Find where the given text appears and provide that cell's center as [x, y] coordinate. 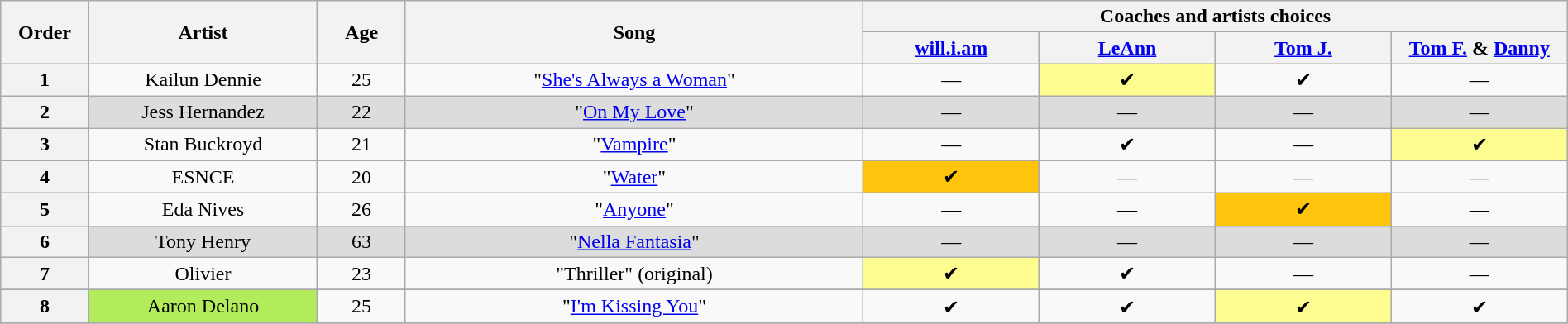
Tony Henry [203, 241]
"Water" [633, 177]
LeAnn [1128, 48]
"She's Always a Woman" [633, 80]
22 [361, 112]
"On My Love" [633, 112]
Olivier [203, 274]
will.i.am [951, 48]
63 [361, 241]
4 [45, 177]
Coaches and artists choices [1216, 17]
"Anyone" [633, 210]
"Vampire" [633, 144]
Artist [203, 32]
7 [45, 274]
Kailun Dennie [203, 80]
8 [45, 307]
26 [361, 210]
20 [361, 177]
Aaron Delano [203, 307]
Tom J. [1303, 48]
2 [45, 112]
6 [45, 241]
Jess Hernandez [203, 112]
"Thriller" (original) [633, 274]
Tom F. & Danny [1479, 48]
Age [361, 32]
3 [45, 144]
1 [45, 80]
5 [45, 210]
ESNCE [203, 177]
21 [361, 144]
"I'm Kissing You" [633, 307]
Song [633, 32]
"Nella Fantasia" [633, 241]
Eda Nives [203, 210]
23 [361, 274]
Order [45, 32]
Stan Buckroyd [203, 144]
